Capture the cell that displays the provided text and extract its (X, Y) central coordinate. 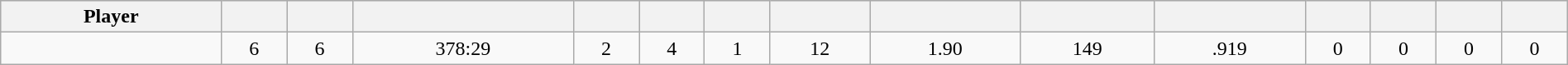
Player (111, 17)
4 (672, 48)
378:29 (463, 48)
12 (820, 48)
149 (1088, 48)
1.90 (945, 48)
.919 (1230, 48)
1 (738, 48)
2 (605, 48)
